Locate the cell with the specified text and output its (x, y) center coordinate. 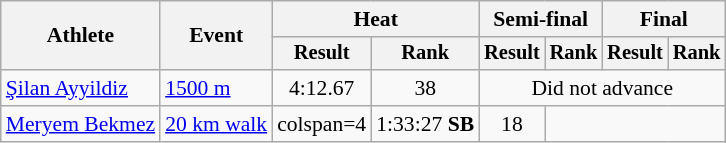
Event (216, 36)
Did not advance (602, 88)
1500 m (216, 88)
Meryem Bekmez (80, 124)
20 km walk (216, 124)
38 (425, 88)
Heat (376, 19)
4:12.67 (322, 88)
18 (512, 124)
1:33:27 SB (425, 124)
colspan=4 (322, 124)
Şilan Ayyildiz (80, 88)
Final (664, 19)
Semi-final (540, 19)
Athlete (80, 36)
